Pinpoint the cell where the given text exists, returning its (X, Y) midpoint coordinate. 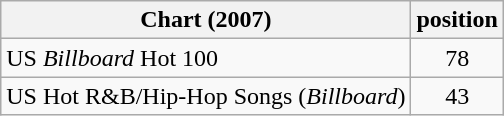
US Hot R&B/Hip-Hop Songs (Billboard) (206, 96)
Chart (2007) (206, 20)
US Billboard Hot 100 (206, 58)
78 (457, 58)
position (457, 20)
43 (457, 96)
